Return (x, y) of the center of cell containing provided text 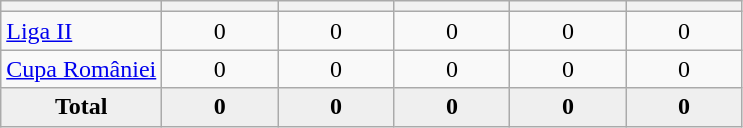
Cupa României (82, 69)
Liga II (82, 31)
Total (82, 107)
